Identify which cell holds the provided text, then report its [x, y] central coordinate. 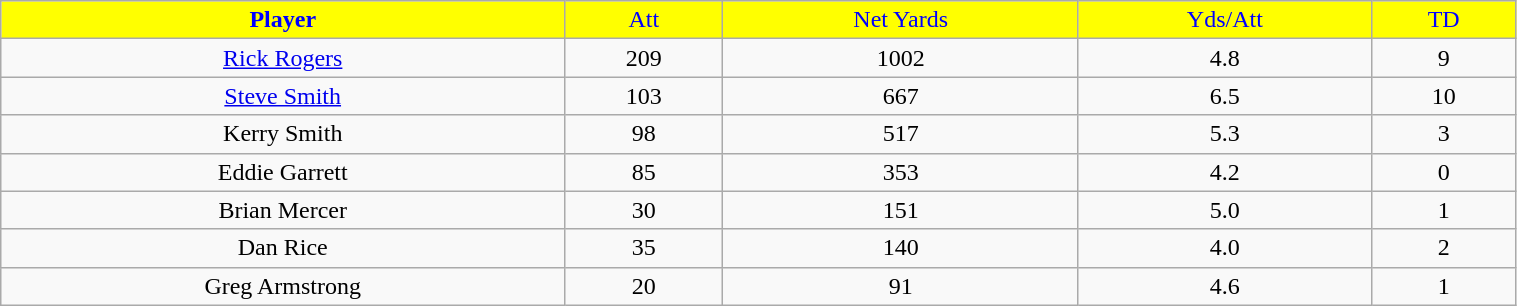
103 [644, 96]
209 [644, 58]
98 [644, 134]
91 [901, 286]
Att [644, 20]
3 [1444, 134]
Brian Mercer [283, 210]
Yds/Att [1224, 20]
517 [901, 134]
Rick Rogers [283, 58]
2 [1444, 248]
4.2 [1224, 172]
6.5 [1224, 96]
9 [1444, 58]
5.3 [1224, 134]
Kerry Smith [283, 134]
140 [901, 248]
Dan Rice [283, 248]
85 [644, 172]
TD [1444, 20]
4.6 [1224, 286]
5.0 [1224, 210]
4.0 [1224, 248]
10 [1444, 96]
35 [644, 248]
4.8 [1224, 58]
Greg Armstrong [283, 286]
0 [1444, 172]
Player [283, 20]
151 [901, 210]
Steve Smith [283, 96]
Net Yards [901, 20]
353 [901, 172]
30 [644, 210]
667 [901, 96]
20 [644, 286]
Eddie Garrett [283, 172]
1002 [901, 58]
